Find where the given text appears and provide that cell's center as (X, Y) coordinate. 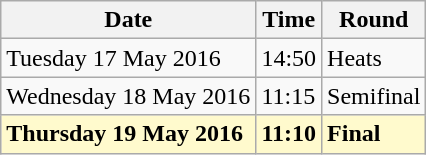
Time (289, 20)
14:50 (289, 58)
Semifinal (374, 96)
Round (374, 20)
11:10 (289, 134)
Date (128, 20)
Tuesday 17 May 2016 (128, 58)
Final (374, 134)
Heats (374, 58)
Thursday 19 May 2016 (128, 134)
11:15 (289, 96)
Wednesday 18 May 2016 (128, 96)
